Detect which cell encompasses the target text, then output its (x, y) center coordinate. 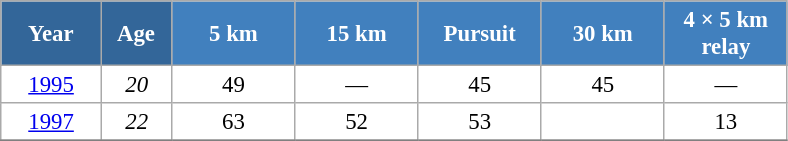
20 (136, 85)
1995 (52, 85)
30 km (602, 34)
Year (52, 34)
22 (136, 122)
4 × 5 km relay (726, 34)
52 (356, 122)
Age (136, 34)
5 km (234, 34)
Pursuit (480, 34)
63 (234, 122)
1997 (52, 122)
13 (726, 122)
53 (480, 122)
15 km (356, 34)
49 (234, 85)
